Extract the [X, Y] coordinate from the center of the cell holding the provided text.  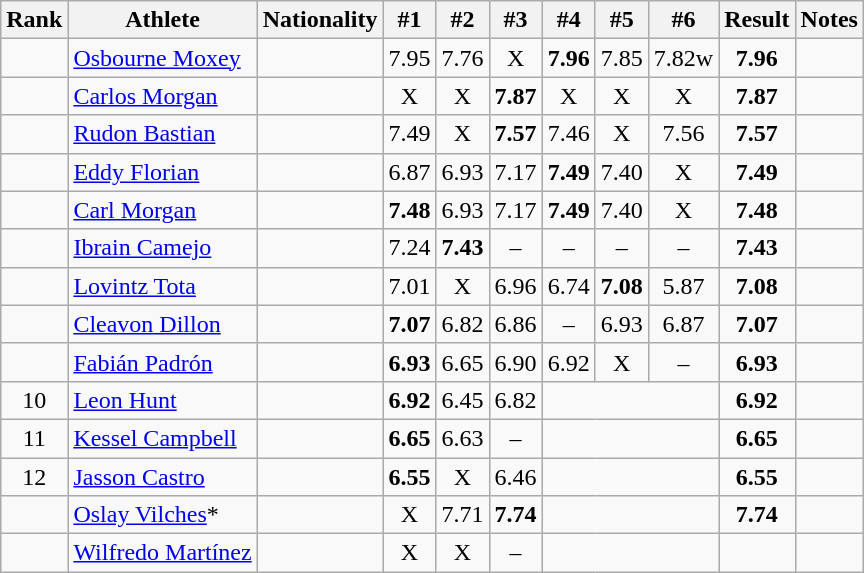
#6 [683, 20]
7.95 [410, 58]
6.90 [516, 362]
Cleavon Dillon [162, 324]
Osbourne Moxey [162, 58]
10 [34, 400]
#3 [516, 20]
Jasson Castro [162, 477]
Eddy Florian [162, 172]
Fabián Padrón [162, 362]
Result [757, 20]
6.74 [568, 286]
#5 [622, 20]
7.24 [410, 248]
6.45 [462, 400]
Oslay Vilches* [162, 515]
7.01 [410, 286]
Leon Hunt [162, 400]
Rank [34, 20]
Wilfredo Martínez [162, 553]
7.82w [683, 58]
5.87 [683, 286]
#1 [410, 20]
Athlete [162, 20]
7.56 [683, 134]
Carlos Morgan [162, 96]
6.96 [516, 286]
Carl Morgan [162, 210]
#4 [568, 20]
Kessel Campbell [162, 438]
7.46 [568, 134]
Lovintz Tota [162, 286]
6.46 [516, 477]
#2 [462, 20]
6.86 [516, 324]
Nationality [320, 20]
12 [34, 477]
Rudon Bastian [162, 134]
6.63 [462, 438]
7.71 [462, 515]
7.85 [622, 58]
7.76 [462, 58]
Ibrain Camejo [162, 248]
Notes [829, 20]
11 [34, 438]
